Search for the cell housing the specified text and yield its (x, y) center coordinate. 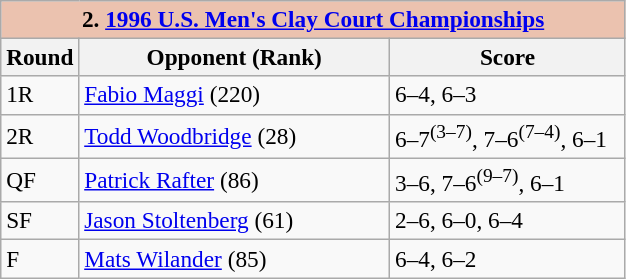
Jason Stoltenberg (61) (234, 221)
Todd Woodbridge (28) (234, 136)
Round (40, 57)
Score (508, 57)
Fabio Maggi (220) (234, 95)
6–4, 6–2 (508, 258)
2–6, 6–0, 6–4 (508, 221)
QF (40, 180)
2R (40, 136)
Patrick Rafter (86) (234, 180)
3–6, 7–6(9–7), 6–1 (508, 180)
6–7(3–7), 7–6(7–4), 6–1 (508, 136)
Mats Wilander (85) (234, 258)
SF (40, 221)
1R (40, 95)
Opponent (Rank) (234, 57)
2. 1996 U.S. Men's Clay Court Championships (314, 19)
F (40, 258)
6–4, 6–3 (508, 95)
